Output the [x, y] coordinate of the center of the cell containing the given text.  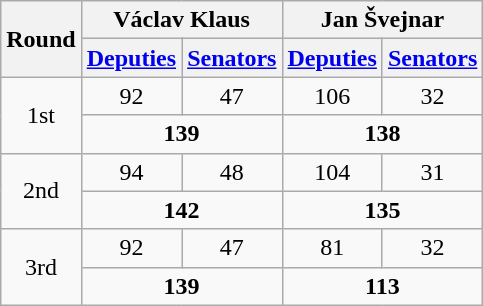
Jan Švejnar [382, 20]
2nd [41, 191]
3rd [41, 267]
142 [182, 210]
104 [332, 172]
106 [332, 96]
31 [432, 172]
1st [41, 115]
135 [382, 210]
Václav Klaus [182, 20]
138 [382, 134]
48 [232, 172]
Round [41, 39]
113 [382, 286]
94 [131, 172]
81 [332, 248]
